Return (x, y) of the center of cell containing provided text 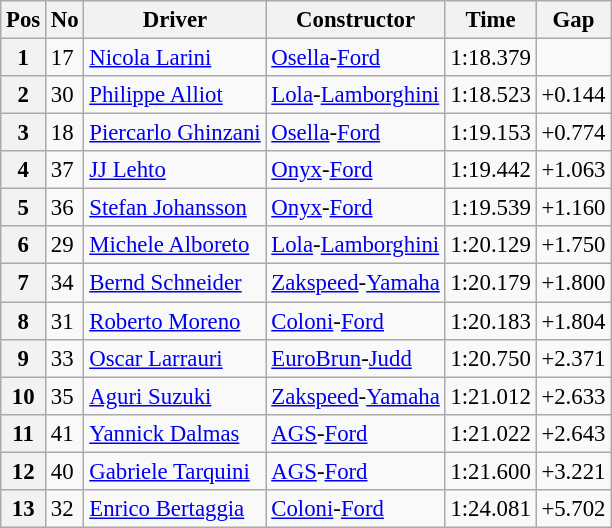
Oscar Larrauri (175, 358)
Constructor (356, 20)
29 (65, 245)
4 (24, 170)
Roberto Moreno (175, 321)
JJ Lehto (175, 170)
+1.800 (574, 283)
1:18.523 (490, 95)
Pos (24, 20)
+2.643 (574, 433)
31 (65, 321)
Aguri Suzuki (175, 396)
1:21.600 (490, 471)
1:20.129 (490, 245)
+1.160 (574, 208)
10 (24, 396)
Enrico Bertaggia (175, 509)
1:19.153 (490, 133)
1:21.012 (490, 396)
Yannick Dalmas (175, 433)
1:18.379 (490, 58)
36 (65, 208)
41 (65, 433)
1:20.179 (490, 283)
34 (65, 283)
40 (65, 471)
Nicola Larini (175, 58)
11 (24, 433)
12 (24, 471)
Bernd Schneider (175, 283)
+1.804 (574, 321)
1:20.183 (490, 321)
6 (24, 245)
8 (24, 321)
+0.774 (574, 133)
Stefan Johansson (175, 208)
30 (65, 95)
Philippe Alliot (175, 95)
Driver (175, 20)
Michele Alboreto (175, 245)
+3.221 (574, 471)
No (65, 20)
13 (24, 509)
33 (65, 358)
Gabriele Tarquini (175, 471)
1:20.750 (490, 358)
Time (490, 20)
9 (24, 358)
5 (24, 208)
1:19.539 (490, 208)
3 (24, 133)
+5.702 (574, 509)
+2.371 (574, 358)
1:19.442 (490, 170)
+1.063 (574, 170)
+0.144 (574, 95)
2 (24, 95)
7 (24, 283)
1:21.022 (490, 433)
37 (65, 170)
+2.633 (574, 396)
+1.750 (574, 245)
Gap (574, 20)
35 (65, 396)
32 (65, 509)
EuroBrun-Judd (356, 358)
1 (24, 58)
18 (65, 133)
Piercarlo Ghinzani (175, 133)
17 (65, 58)
1:24.081 (490, 509)
